Return (X, Y) of the center of cell containing provided text 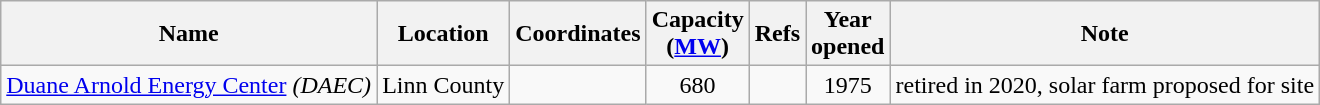
Note (1105, 34)
retired in 2020, solar farm proposed for site (1105, 85)
680 (698, 85)
Name (189, 34)
Yearopened (848, 34)
Refs (777, 34)
Capacity(MW) (698, 34)
Linn County (444, 85)
1975 (848, 85)
Duane Arnold Energy Center (DAEC) (189, 85)
Location (444, 34)
Coordinates (578, 34)
